Return the [x, y] coordinate for the center point of the cell that contains the specified text.  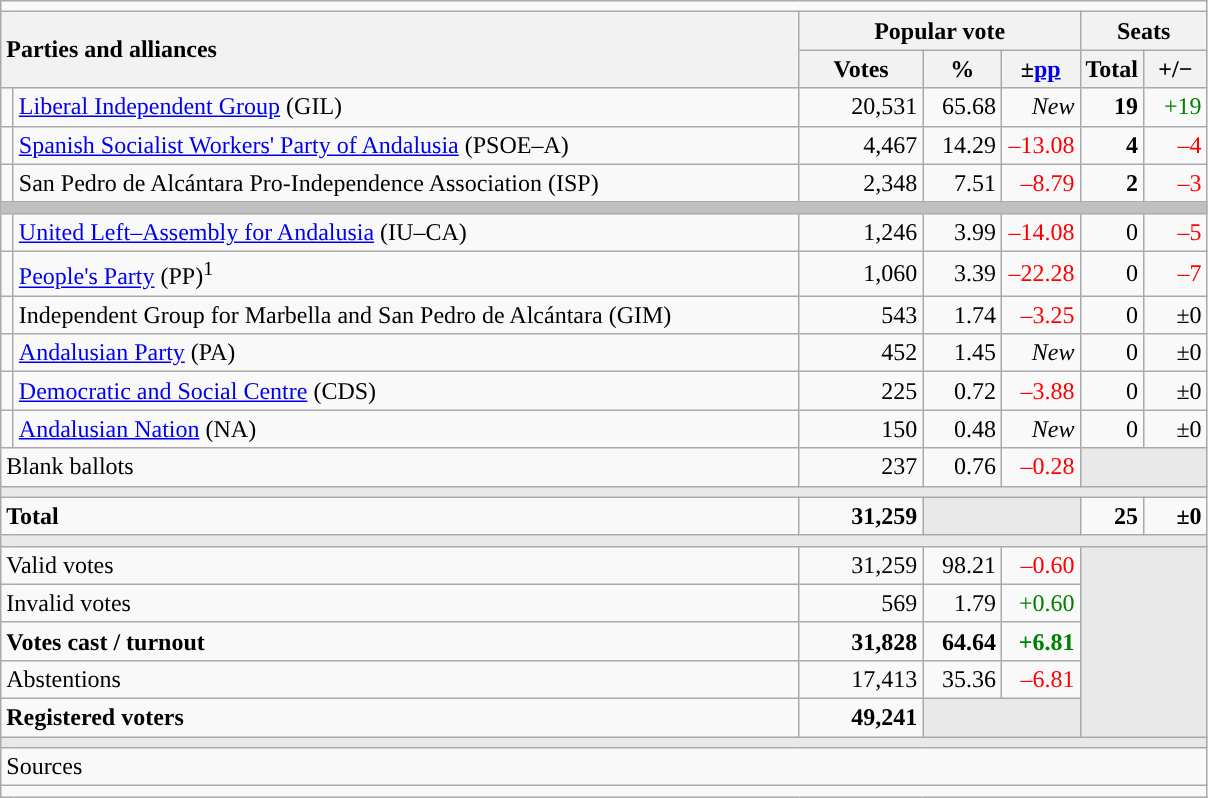
98.21 [962, 565]
Andalusian Nation (NA) [406, 429]
1.74 [962, 315]
1,060 [861, 274]
64.64 [962, 641]
0.72 [962, 391]
65.68 [962, 107]
–3.88 [1040, 391]
% [962, 69]
17,413 [861, 679]
+/− [1176, 69]
–5 [1176, 232]
–22.28 [1040, 274]
People's Party (PP)1 [406, 274]
452 [861, 353]
2 [1112, 183]
4 [1112, 145]
–3.25 [1040, 315]
35.36 [962, 679]
Votes cast / turnout [400, 641]
150 [861, 429]
0.76 [962, 467]
–3 [1176, 183]
Valid votes [400, 565]
±pp [1040, 69]
Parties and alliances [400, 50]
3.39 [962, 274]
+19 [1176, 107]
Independent Group for Marbella and San Pedro de Alcántara (GIM) [406, 315]
San Pedro de Alcántara Pro-Independence Association (ISP) [406, 183]
237 [861, 467]
+0.60 [1040, 603]
Andalusian Party (PA) [406, 353]
4,467 [861, 145]
Seats [1144, 31]
Democratic and Social Centre (CDS) [406, 391]
+6.81 [1040, 641]
Sources [604, 767]
Abstentions [400, 679]
20,531 [861, 107]
569 [861, 603]
49,241 [861, 718]
31,828 [861, 641]
7.51 [962, 183]
Invalid votes [400, 603]
25 [1112, 516]
2,348 [861, 183]
–0.60 [1040, 565]
–4 [1176, 145]
–8.79 [1040, 183]
–13.08 [1040, 145]
–6.81 [1040, 679]
225 [861, 391]
Votes [861, 69]
1.45 [962, 353]
–7 [1176, 274]
Liberal Independent Group (GIL) [406, 107]
543 [861, 315]
14.29 [962, 145]
19 [1112, 107]
0.48 [962, 429]
3.99 [962, 232]
1,246 [861, 232]
1.79 [962, 603]
Spanish Socialist Workers' Party of Andalusia (PSOE–A) [406, 145]
–0.28 [1040, 467]
Registered voters [400, 718]
Blank ballots [400, 467]
–14.08 [1040, 232]
United Left–Assembly for Andalusia (IU–CA) [406, 232]
Popular vote [940, 31]
